Return the (X, Y) coordinate for the center point of the cell that contains the specified text.  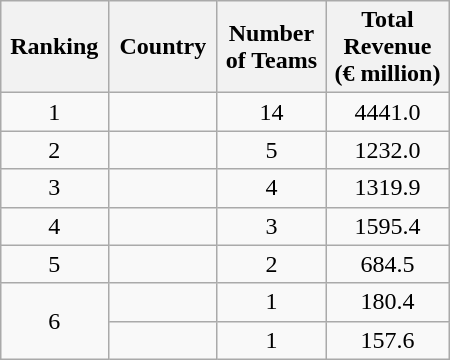
684.5 (388, 264)
180.4 (388, 302)
6 (54, 321)
1595.4 (388, 226)
4441.0 (388, 112)
Ranking (54, 47)
1232.0 (388, 150)
1319.9 (388, 188)
Country (164, 47)
Number of Teams (272, 47)
Total Revenue (€ million) (388, 47)
14 (272, 112)
157.6 (388, 340)
